Return the (x, y) coordinate for the center point of the cell that contains the specified text.  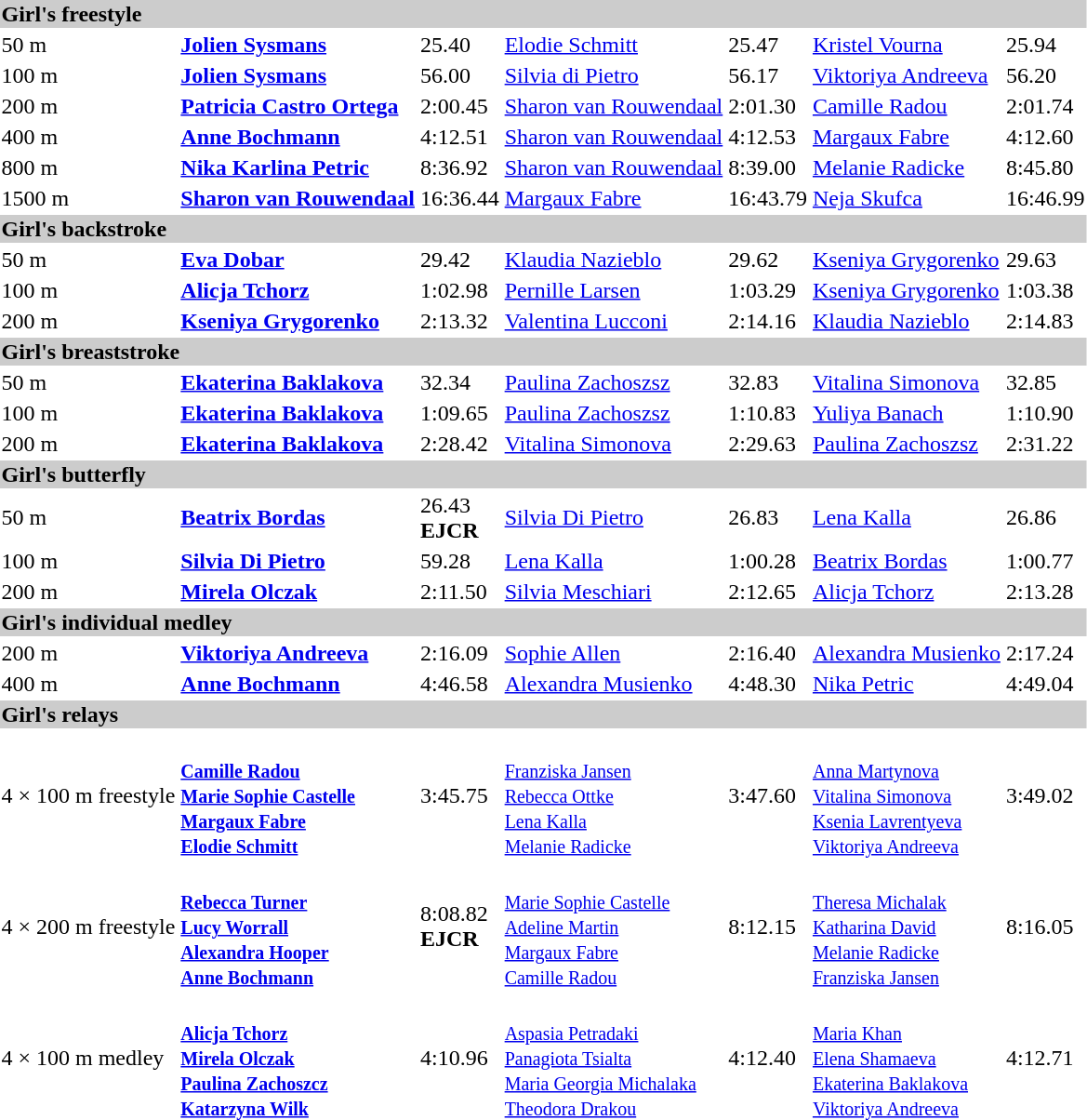
Camille Radou (906, 106)
29.42 (459, 260)
16:36.44 (459, 198)
Marie Sophie CastelleAdeline MartinMargaux FabreCamille Radou (614, 927)
8:36.92 (459, 167)
3:49.02 (1045, 795)
26.86 (1045, 517)
Girl's relays (543, 714)
1:00.77 (1045, 561)
Girl's butterfly (543, 474)
56.00 (459, 75)
25.40 (459, 45)
2:13.32 (459, 321)
2:01.74 (1045, 106)
Valentina Lucconi (614, 321)
4:49.04 (1045, 684)
32.34 (459, 382)
1:09.65 (459, 413)
4:12.53 (768, 137)
Melanie Radicke (906, 167)
1:00.28 (768, 561)
25.94 (1045, 45)
2:13.28 (1045, 592)
56.20 (1045, 75)
1:02.98 (459, 290)
1:10.90 (1045, 413)
29.62 (768, 260)
16:46.99 (1045, 198)
2:28.42 (459, 444)
Kristel Vourna (906, 45)
3:47.60 (768, 795)
1:03.29 (768, 290)
4:46.58 (459, 684)
26.43EJCR (459, 517)
Camille RadouMarie Sophie CastelleMargaux FabreElodie Schmitt (298, 795)
56.17 (768, 75)
Silvia di Pietro (614, 75)
Yuliya Banach (906, 413)
32.83 (768, 382)
2:31.22 (1045, 444)
32.85 (1045, 382)
Theresa MichalakKatharina DavidMelanie RadickeFranziska Jansen (906, 927)
Elodie Schmitt (614, 45)
2:16.09 (459, 653)
2:01.30 (768, 106)
800 m (88, 167)
26.83 (768, 517)
2:11.50 (459, 592)
4 × 100 m freestyle (88, 795)
Franziska JansenRebecca OttkeLena KallaMelanie Radicke (614, 795)
Eva Dobar (298, 260)
Silvia Meschiari (614, 592)
Girl's freestyle (543, 14)
4:48.30 (768, 684)
Rebecca TurnerLucy WorrallAlexandra HooperAnne Bochmann (298, 927)
59.28 (459, 561)
16:43.79 (768, 198)
Nika Karlina Petric (298, 167)
8:16.05 (1045, 927)
2:29.63 (768, 444)
4:12.51 (459, 137)
2:00.45 (459, 106)
Neja Skufca (906, 198)
Nika Petric (906, 684)
Girl's individual medley (543, 622)
8:39.00 (768, 167)
2:17.24 (1045, 653)
4:12.60 (1045, 137)
29.63 (1045, 260)
8:45.80 (1045, 167)
Patricia Castro Ortega (298, 106)
3:45.75 (459, 795)
Sophie Allen (614, 653)
2:16.40 (768, 653)
Girl's breaststroke (543, 352)
1:03.38 (1045, 290)
Pernille Larsen (614, 290)
2:12.65 (768, 592)
25.47 (768, 45)
8:08.82 EJCR (459, 927)
4 × 200 m freestyle (88, 927)
2:14.16 (768, 321)
Anna MartynovaVitalina SimonovaKsenia LavrentyevaViktoriya Andreeva (906, 795)
Mirela Olczak (298, 592)
1:10.83 (768, 413)
2:14.83 (1045, 321)
8:12.15 (768, 927)
1500 m (88, 198)
Girl's backstroke (543, 229)
